Output the (X, Y) coordinate of the center of the cell containing the given text.  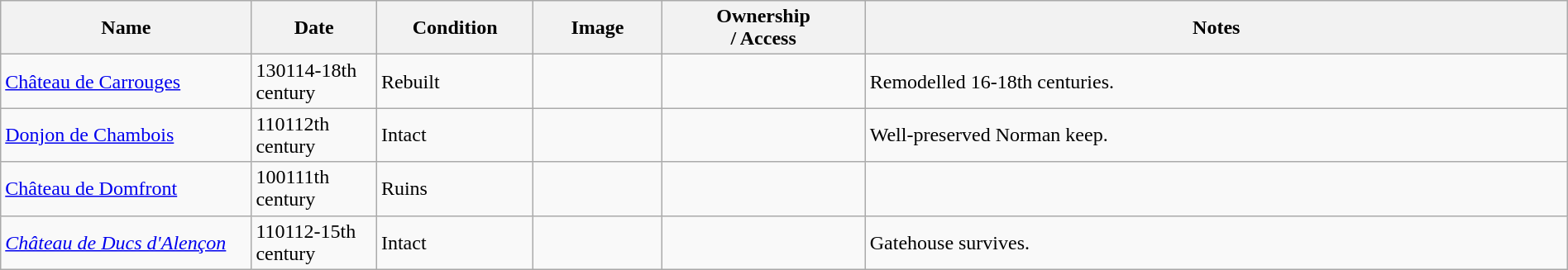
110112th century (314, 135)
110112-15th century (314, 243)
Château de Domfront (126, 188)
100111th century (314, 188)
Notes (1216, 28)
Ownership/ Access (763, 28)
Château de Carrouges (126, 81)
Ruins (455, 188)
Condition (455, 28)
Château de Ducs d'Alençon (126, 243)
Gatehouse survives. (1216, 243)
Rebuilt (455, 81)
Image (597, 28)
Name (126, 28)
Donjon de Chambois (126, 135)
Remodelled 16-18th centuries. (1216, 81)
Well-preserved Norman keep. (1216, 135)
Date (314, 28)
130114-18th century (314, 81)
